Locate the cell with the specified text and output its [x, y] center coordinate. 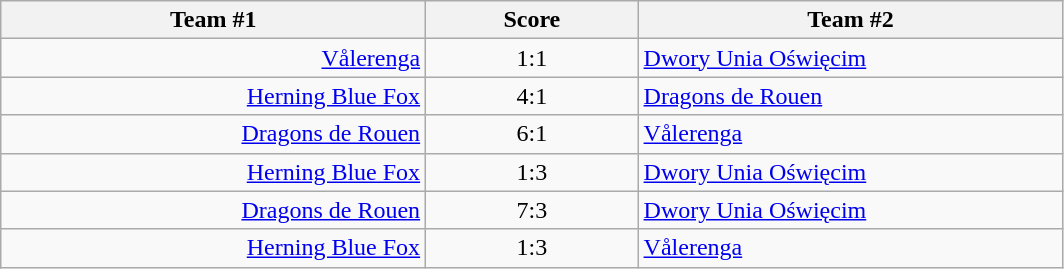
Team #2 [850, 20]
Score [532, 20]
Team #1 [214, 20]
4:1 [532, 96]
1:1 [532, 58]
7:3 [532, 210]
6:1 [532, 134]
